Provide the (X, Y) coordinate of the cell's center where the given text is located.  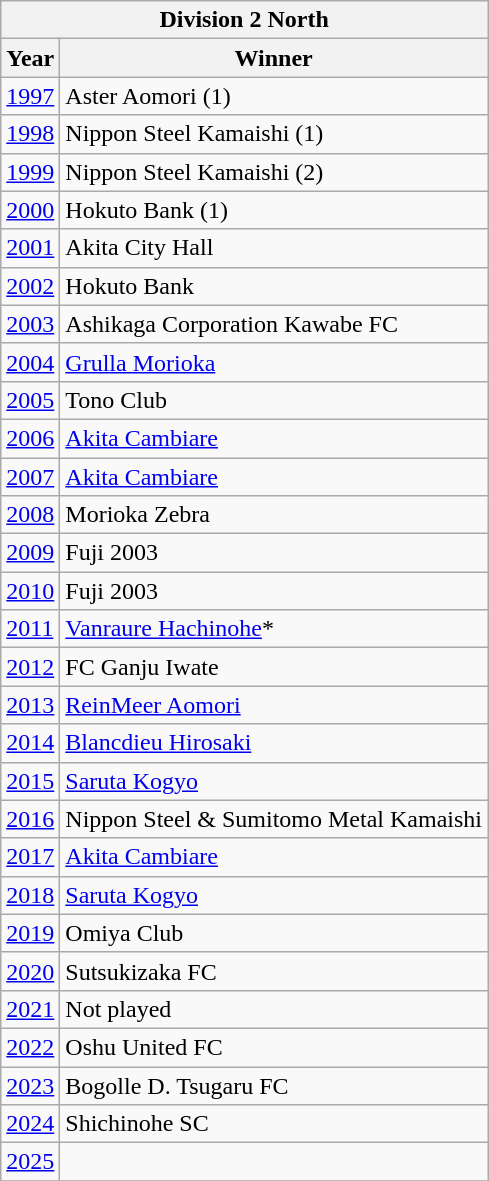
2005 (30, 400)
2015 (30, 781)
2003 (30, 324)
2024 (30, 1124)
Bogolle D. Tsugaru FC (274, 1085)
Akita City Hall (274, 248)
Oshu United FC (274, 1047)
Winner (274, 58)
2014 (30, 743)
2007 (30, 477)
2016 (30, 819)
Sutsukizaka FC (274, 971)
2023 (30, 1085)
Hokuto Bank (1) (274, 210)
Morioka Zebra (274, 515)
2011 (30, 629)
Not played (274, 1009)
2019 (30, 933)
2013 (30, 705)
Grulla Morioka (274, 362)
2020 (30, 971)
Blancdieu Hirosaki (274, 743)
Nippon Steel Kamaishi (1) (274, 134)
Nippon Steel & Sumitomo Metal Kamaishi (274, 819)
2002 (30, 286)
Aster Aomori (1) (274, 96)
2004 (30, 362)
2010 (30, 591)
Shichinohe SC (274, 1124)
Vanraure Hachinohe* (274, 629)
ReinMeer Aomori (274, 705)
2017 (30, 857)
1997 (30, 96)
Tono Club (274, 400)
2008 (30, 515)
Hokuto Bank (274, 286)
Omiya Club (274, 933)
Year (30, 58)
2018 (30, 895)
2012 (30, 667)
2021 (30, 1009)
Ashikaga Corporation Kawabe FC (274, 324)
1998 (30, 134)
2022 (30, 1047)
Nippon Steel Kamaishi (2) (274, 172)
2000 (30, 210)
2001 (30, 248)
1999 (30, 172)
2009 (30, 553)
2025 (30, 1162)
2006 (30, 438)
FC Ganju Iwate (274, 667)
Division 2 North (244, 20)
